Provide the (x, y) coordinate of the cell's center where the given text is located.  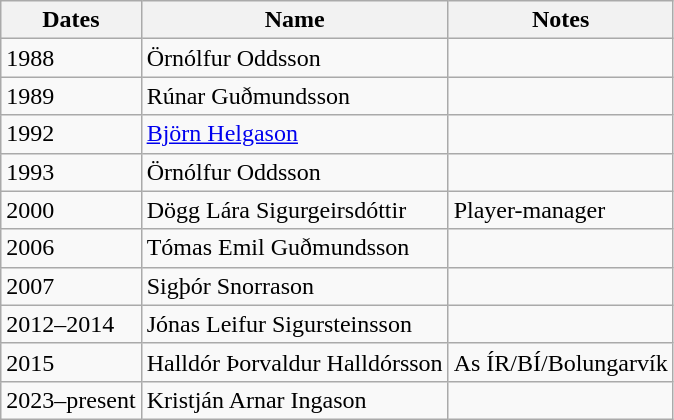
2012–2014 (71, 324)
2007 (71, 286)
2000 (71, 210)
1989 (71, 96)
Notes (560, 20)
Björn Helgason (294, 134)
Player-manager (560, 210)
2015 (71, 362)
2006 (71, 248)
Kristján Arnar Ingason (294, 400)
Dates (71, 20)
2023–present (71, 400)
Jónas Leifur Sigursteinsson (294, 324)
1993 (71, 172)
Tómas Emil Guðmundsson (294, 248)
Halldór Þorvaldur Halldórsson (294, 362)
Sigþór Snorrason (294, 286)
Name (294, 20)
1992 (71, 134)
Dögg Lára Sigurgeirsdóttir (294, 210)
1988 (71, 58)
Rúnar Guðmundsson (294, 96)
As ÍR/BÍ/Bolungarvík (560, 362)
